Locate the cell with the specified text and output its (x, y) center coordinate. 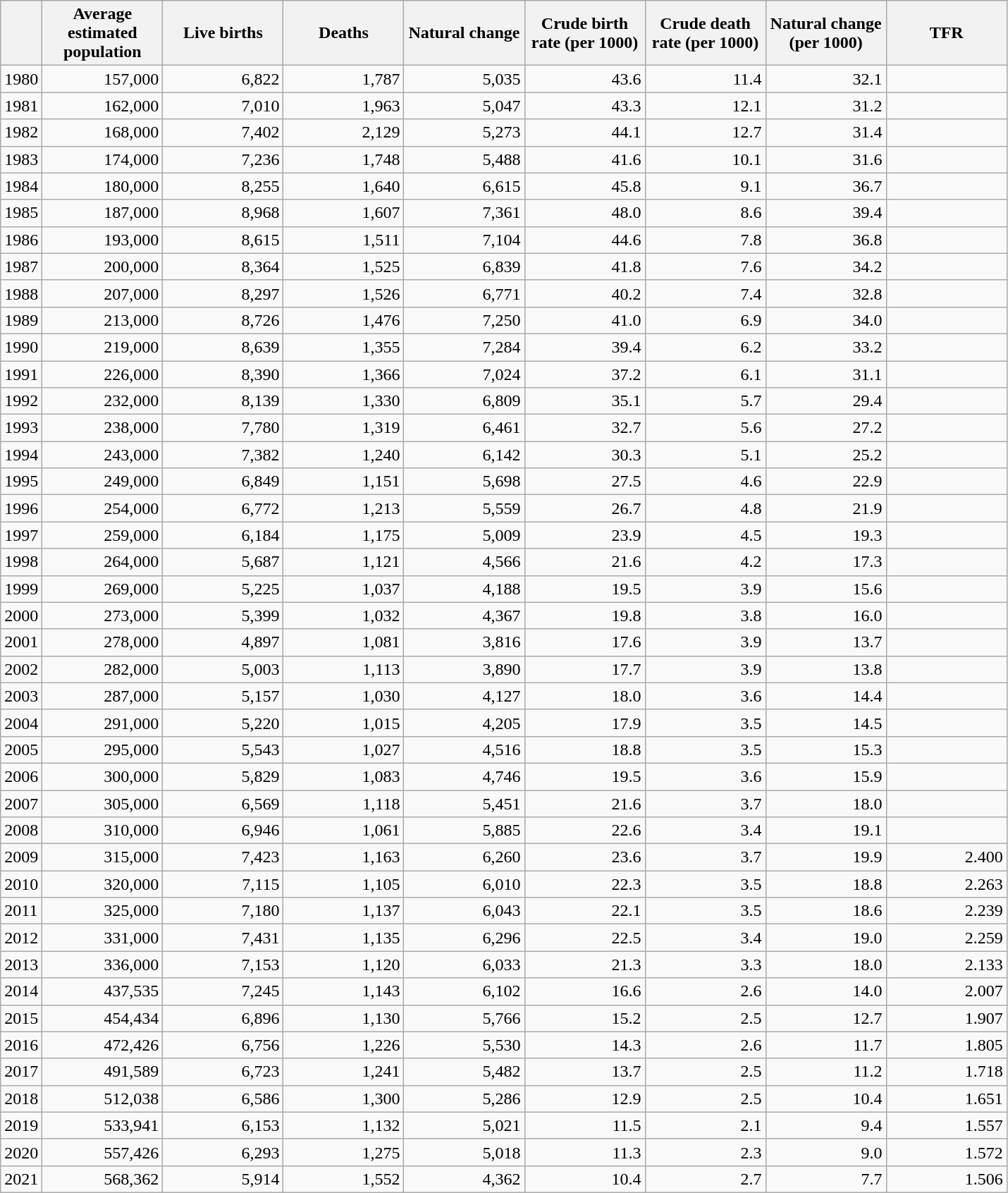
5,009 (464, 535)
2.400 (946, 857)
45.8 (585, 186)
1988 (21, 293)
5,885 (464, 831)
5,829 (223, 776)
40.2 (585, 293)
1,113 (344, 669)
1,130 (344, 1018)
310,000 (103, 831)
1984 (21, 186)
29.4 (826, 401)
2002 (21, 669)
1.907 (946, 1018)
6,260 (464, 857)
5,698 (464, 482)
14.5 (826, 723)
2010 (21, 884)
174,000 (103, 159)
1,121 (344, 562)
6,569 (223, 803)
6,142 (464, 455)
2.239 (946, 911)
1990 (21, 347)
6,615 (464, 186)
331,000 (103, 938)
2.7 (705, 1179)
12.1 (705, 106)
1982 (21, 133)
4,516 (464, 750)
1,081 (344, 642)
3.8 (705, 616)
34.0 (826, 320)
5,003 (223, 669)
7.6 (705, 267)
41.6 (585, 159)
5.6 (705, 428)
41.8 (585, 267)
269,000 (103, 589)
4.5 (705, 535)
15.9 (826, 776)
27.2 (826, 428)
8.6 (705, 213)
22.9 (826, 482)
6,033 (464, 965)
2011 (21, 911)
8,297 (223, 293)
8,968 (223, 213)
1983 (21, 159)
1,525 (344, 267)
200,000 (103, 267)
1,226 (344, 1045)
6,756 (223, 1045)
31.1 (826, 374)
219,000 (103, 347)
TFR (946, 33)
512,038 (103, 1099)
7,402 (223, 133)
437,535 (103, 991)
315,000 (103, 857)
8,390 (223, 374)
7,250 (464, 320)
2020 (21, 1152)
26.7 (585, 508)
9.0 (826, 1152)
1991 (21, 374)
5.1 (705, 455)
5,225 (223, 589)
213,000 (103, 320)
Natural change (464, 33)
1,137 (344, 911)
2012 (21, 938)
30.3 (585, 455)
4,188 (464, 589)
7,431 (223, 938)
32.7 (585, 428)
7,245 (223, 991)
533,941 (103, 1125)
Live births (223, 33)
1,240 (344, 455)
1998 (21, 562)
1,118 (344, 803)
22.6 (585, 831)
8,639 (223, 347)
1,105 (344, 884)
2.1 (705, 1125)
11.5 (585, 1125)
249,000 (103, 482)
12.9 (585, 1099)
1,748 (344, 159)
19.3 (826, 535)
34.2 (826, 267)
254,000 (103, 508)
1,300 (344, 1099)
1,132 (344, 1125)
325,000 (103, 911)
2005 (21, 750)
320,000 (103, 884)
2.133 (946, 965)
43.3 (585, 106)
6,771 (464, 293)
15.2 (585, 1018)
2016 (21, 1045)
31.6 (826, 159)
1,083 (344, 776)
15.6 (826, 589)
48.0 (585, 213)
7,361 (464, 213)
32.8 (826, 293)
207,000 (103, 293)
19.1 (826, 831)
1999 (21, 589)
1996 (21, 508)
2.007 (946, 991)
17.9 (585, 723)
16.6 (585, 991)
1.572 (946, 1152)
11.7 (826, 1045)
4,205 (464, 723)
5,286 (464, 1099)
9.4 (826, 1125)
43.6 (585, 79)
2.263 (946, 884)
1,027 (344, 750)
278,000 (103, 642)
232,000 (103, 401)
2,129 (344, 133)
6,723 (223, 1072)
1,151 (344, 482)
1997 (21, 535)
168,000 (103, 133)
7,104 (464, 240)
1992 (21, 401)
3.3 (705, 965)
2021 (21, 1179)
41.0 (585, 320)
23.9 (585, 535)
2003 (21, 696)
2014 (21, 991)
21.3 (585, 965)
7.4 (705, 293)
19.0 (826, 938)
2015 (21, 1018)
1,787 (344, 79)
1,135 (344, 938)
1995 (21, 482)
2017 (21, 1072)
4,362 (464, 1179)
295,000 (103, 750)
7,382 (223, 455)
36.8 (826, 240)
7,284 (464, 347)
17.6 (585, 642)
31.2 (826, 106)
1,275 (344, 1152)
14.3 (585, 1045)
17.3 (826, 562)
1985 (21, 213)
243,000 (103, 455)
187,000 (103, 213)
4,127 (464, 696)
1,213 (344, 508)
8,726 (223, 320)
1,319 (344, 428)
1994 (21, 455)
259,000 (103, 535)
1,511 (344, 240)
305,000 (103, 803)
3,890 (464, 669)
8,615 (223, 240)
1,143 (344, 991)
17.7 (585, 669)
14.4 (826, 696)
2001 (21, 642)
3,816 (464, 642)
238,000 (103, 428)
32.1 (826, 79)
193,000 (103, 240)
1,963 (344, 106)
5,451 (464, 803)
1.506 (946, 1179)
7,780 (223, 428)
Average estimated population (103, 33)
6,043 (464, 911)
Crude birth rate (per 1000) (585, 33)
22.3 (585, 884)
Deaths (344, 33)
1,330 (344, 401)
33.2 (826, 347)
5,220 (223, 723)
7,010 (223, 106)
180,000 (103, 186)
472,426 (103, 1045)
27.5 (585, 482)
1989 (21, 320)
21.9 (826, 508)
5,273 (464, 133)
2000 (21, 616)
37.2 (585, 374)
2007 (21, 803)
5,559 (464, 508)
25.2 (826, 455)
4,566 (464, 562)
5,047 (464, 106)
5,530 (464, 1045)
5,018 (464, 1152)
1.651 (946, 1099)
8,364 (223, 267)
1,015 (344, 723)
44.6 (585, 240)
568,362 (103, 1179)
7.7 (826, 1179)
264,000 (103, 562)
1,120 (344, 965)
1987 (21, 267)
13.8 (826, 669)
5,687 (223, 562)
6,461 (464, 428)
5,021 (464, 1125)
14.0 (826, 991)
5,766 (464, 1018)
6,946 (223, 831)
7,236 (223, 159)
1,607 (344, 213)
6,849 (223, 482)
4,897 (223, 642)
11.3 (585, 1152)
23.6 (585, 857)
557,426 (103, 1152)
6,153 (223, 1125)
1,037 (344, 589)
1986 (21, 240)
15.3 (826, 750)
6,296 (464, 938)
1,061 (344, 831)
6,293 (223, 1152)
282,000 (103, 669)
300,000 (103, 776)
1,552 (344, 1179)
2006 (21, 776)
6,839 (464, 267)
22.1 (585, 911)
7,423 (223, 857)
2.259 (946, 938)
226,000 (103, 374)
1,640 (344, 186)
5,482 (464, 1072)
1,030 (344, 696)
1980 (21, 79)
6,102 (464, 991)
5,157 (223, 696)
6.2 (705, 347)
10.1 (705, 159)
7.8 (705, 240)
6,772 (223, 508)
16.0 (826, 616)
4.8 (705, 508)
2019 (21, 1125)
2008 (21, 831)
1,241 (344, 1072)
6,809 (464, 401)
2018 (21, 1099)
6.1 (705, 374)
2013 (21, 965)
4.6 (705, 482)
8,255 (223, 186)
1,032 (344, 616)
6,586 (223, 1099)
2.3 (705, 1152)
11.2 (826, 1072)
1981 (21, 106)
6,822 (223, 79)
9.1 (705, 186)
36.7 (826, 186)
19.9 (826, 857)
273,000 (103, 616)
5,914 (223, 1179)
287,000 (103, 696)
31.4 (826, 133)
1,163 (344, 857)
6,010 (464, 884)
162,000 (103, 106)
Natural change (per 1000) (826, 33)
44.1 (585, 133)
19.8 (585, 616)
1,366 (344, 374)
18.6 (826, 911)
5,399 (223, 616)
11.4 (705, 79)
336,000 (103, 965)
35.1 (585, 401)
22.5 (585, 938)
8,139 (223, 401)
291,000 (103, 723)
1,355 (344, 347)
5,488 (464, 159)
2004 (21, 723)
1,175 (344, 535)
7,024 (464, 374)
7,180 (223, 911)
4.2 (705, 562)
157,000 (103, 79)
Crude death rate (per 1000) (705, 33)
6.9 (705, 320)
454,434 (103, 1018)
7,153 (223, 965)
1993 (21, 428)
5.7 (705, 401)
4,367 (464, 616)
4,746 (464, 776)
7,115 (223, 884)
1,476 (344, 320)
1,526 (344, 293)
5,543 (223, 750)
1.557 (946, 1125)
2009 (21, 857)
6,184 (223, 535)
1.718 (946, 1072)
491,589 (103, 1072)
1.805 (946, 1045)
5,035 (464, 79)
6,896 (223, 1018)
